Return [X, Y] of the center of cell containing provided text 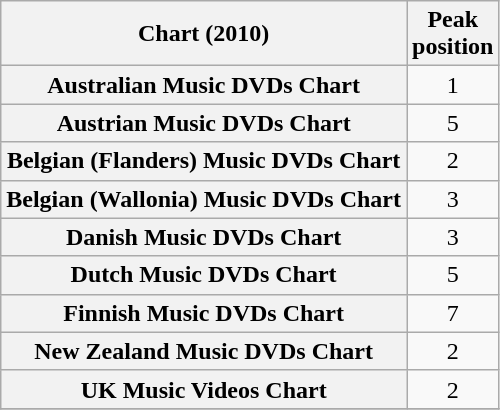
Belgian (Flanders) Music DVDs Chart [204, 161]
7 [452, 313]
Peakposition [452, 34]
Dutch Music DVDs Chart [204, 275]
Australian Music DVDs Chart [204, 85]
Finnish Music DVDs Chart [204, 313]
Austrian Music DVDs Chart [204, 123]
Chart (2010) [204, 34]
New Zealand Music DVDs Chart [204, 351]
Danish Music DVDs Chart [204, 237]
UK Music Videos Chart [204, 389]
Belgian (Wallonia) Music DVDs Chart [204, 199]
1 [452, 85]
